Determine the (X, Y) coordinate at the center of the cell enclosing the given text.  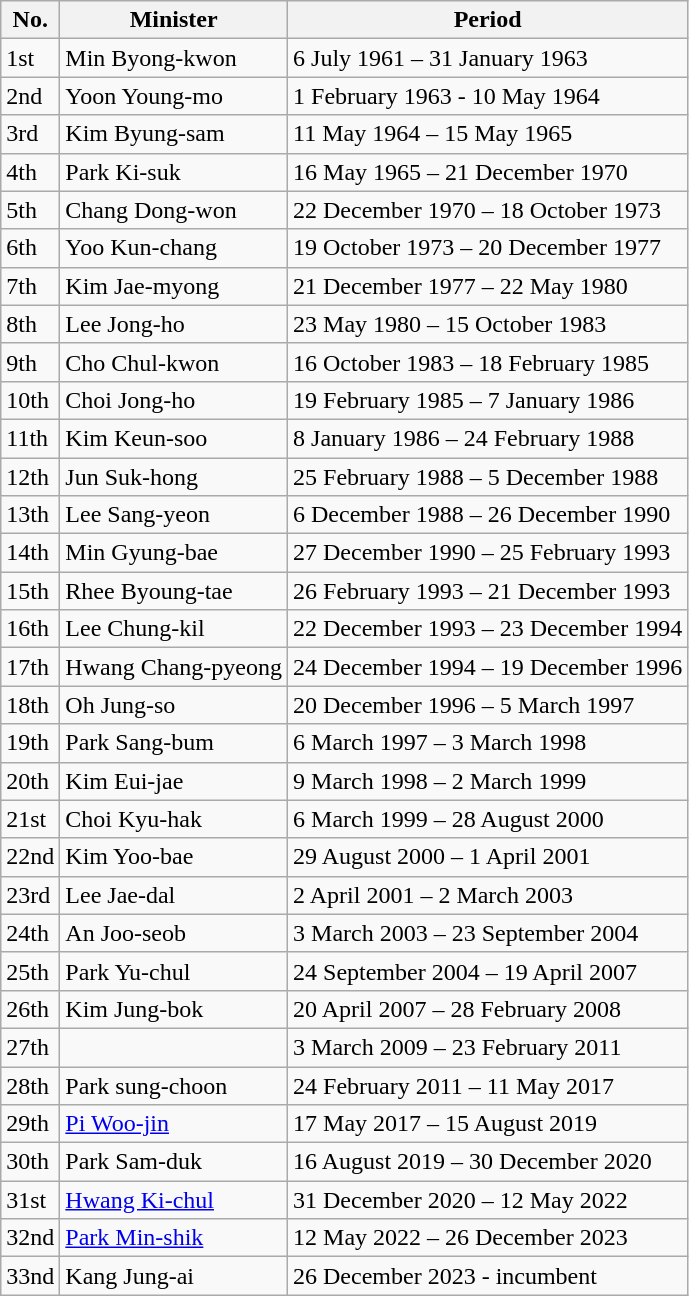
Pi Woo-jin (174, 1124)
27 December 1990 – 25 February 1993 (488, 553)
17th (30, 667)
Oh Jung-so (174, 705)
11 May 1964 – 15 May 1965 (488, 134)
23 May 1980 – 15 October 1983 (488, 324)
Kim Eui-jae (174, 781)
Kim Yoo-bae (174, 857)
19 October 1973 – 20 December 1977 (488, 248)
22 December 1993 – 23 December 1994 (488, 629)
25 February 1988 – 5 December 1988 (488, 477)
22nd (30, 857)
Hwang Chang-pyeong (174, 667)
29 August 2000 – 1 April 2001 (488, 857)
Min Gyung-bae (174, 553)
24 September 2004 – 19 April 2007 (488, 971)
4th (30, 172)
6 March 1999 – 28 August 2000 (488, 819)
32nd (30, 1238)
3rd (30, 134)
16th (30, 629)
Park Sam-duk (174, 1162)
Min Byong-kwon (174, 58)
Kang Jung-ai (174, 1276)
15th (30, 591)
Lee Jae-dal (174, 895)
Lee Jong-ho (174, 324)
20 December 1996 – 5 March 1997 (488, 705)
18th (30, 705)
33nd (30, 1276)
8 January 1986 – 24 February 1988 (488, 438)
29th (30, 1124)
8th (30, 324)
No. (30, 20)
30th (30, 1162)
31st (30, 1200)
26 December 2023 - incumbent (488, 1276)
6 December 1988 – 26 December 1990 (488, 515)
22 December 1970 – 18 October 1973 (488, 210)
2 April 2001 – 2 March 2003 (488, 895)
An Joo-seob (174, 933)
26th (30, 1009)
1 February 1963 - 10 May 1964 (488, 96)
20 April 2007 – 28 February 2008 (488, 1009)
Choi Kyu-hak (174, 819)
Chang Dong-won (174, 210)
Yoo Kun-chang (174, 248)
12 May 2022 – 26 December 2023 (488, 1238)
9th (30, 362)
2nd (30, 96)
24 December 1994 – 19 December 1996 (488, 667)
7th (30, 286)
24th (30, 933)
21st (30, 819)
5th (30, 210)
6 March 1997 – 3 March 1998 (488, 743)
31 December 2020 – 12 May 2022 (488, 1200)
Hwang Ki-chul (174, 1200)
9 March 1998 – 2 March 1999 (488, 781)
16 August 2019 – 30 December 2020 (488, 1162)
14th (30, 553)
3 March 2009 – 23 February 2011 (488, 1047)
17 May 2017 – 15 August 2019 (488, 1124)
Cho Chul-kwon (174, 362)
Choi Jong-ho (174, 400)
12th (30, 477)
23rd (30, 895)
28th (30, 1085)
Park Sang-bum (174, 743)
24 February 2011 – 11 May 2017 (488, 1085)
Park sung-choon (174, 1085)
21 December 1977 – 22 May 1980 (488, 286)
Park Min-shik (174, 1238)
11th (30, 438)
19 February 1985 – 7 January 1986 (488, 400)
Yoon Young-mo (174, 96)
Park Ki-suk (174, 172)
Kim Keun-soo (174, 438)
Jun Suk-hong (174, 477)
20th (30, 781)
Period (488, 20)
10th (30, 400)
Park Yu-chul (174, 971)
Minister (174, 20)
3 March 2003 – 23 September 2004 (488, 933)
16 October 1983 – 18 February 1985 (488, 362)
6th (30, 248)
16 May 1965 – 21 December 1970 (488, 172)
Lee Chung-kil (174, 629)
Kim Byung-sam (174, 134)
Kim Jung-bok (174, 1009)
Rhee Byoung-tae (174, 591)
Kim Jae-myong (174, 286)
6 July 1961 – 31 January 1963 (488, 58)
19th (30, 743)
26 February 1993 – 21 December 1993 (488, 591)
1st (30, 58)
13th (30, 515)
25th (30, 971)
Lee Sang-yeon (174, 515)
27th (30, 1047)
